Scan for the cell matching the given text and deliver its [x, y] coordinate at center. 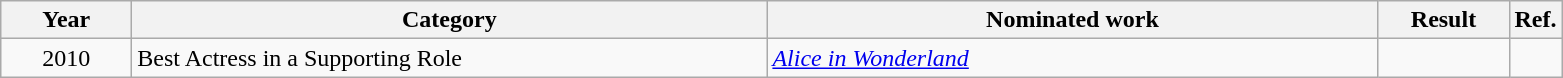
Result [1444, 20]
Category [450, 20]
2010 [66, 58]
Ref. [1536, 20]
Best Actress in a Supporting Role [450, 58]
Nominated work [1072, 20]
Year [66, 20]
Alice in Wonderland [1072, 58]
